Return the [x, y] coordinate for the center point of the cell that contains the specified text.  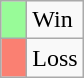
Loss [55, 58]
Win [55, 20]
